From the cell containing the given text, extract its center point as (x, y) coordinate. 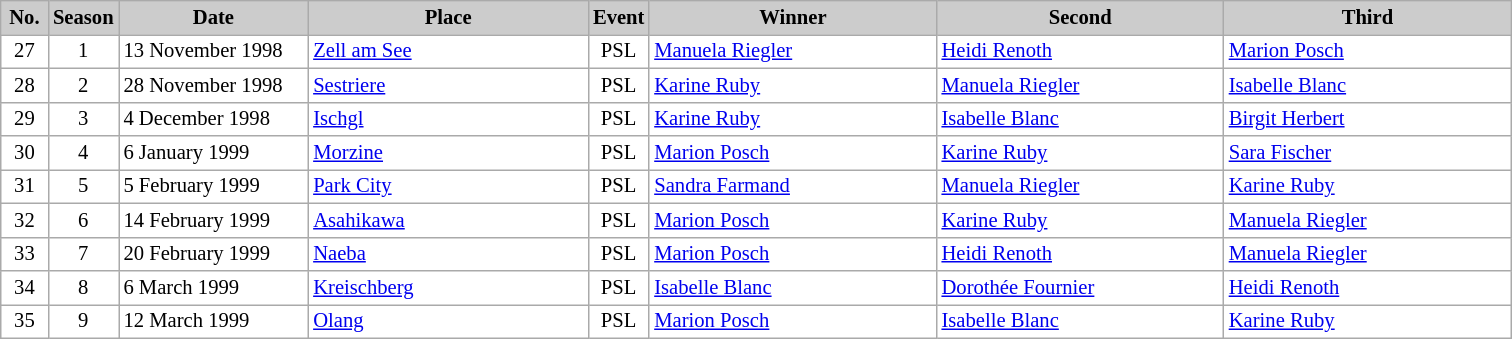
Place (448, 17)
8 (83, 287)
6 January 1999 (213, 153)
28 November 1998 (213, 85)
34 (24, 287)
Winner (792, 17)
30 (24, 153)
2 (83, 85)
Sestriere (448, 85)
Park City (448, 186)
5 (83, 186)
Olang (448, 321)
Kreischberg (448, 287)
27 (24, 51)
29 (24, 119)
28 (24, 85)
No. (24, 17)
4 (83, 153)
Sara Fischer (1368, 153)
20 February 1999 (213, 254)
Third (1368, 17)
Dorothée Fournier (1080, 287)
Morzine (448, 153)
1 (83, 51)
9 (83, 321)
32 (24, 220)
Season (83, 17)
Ischgl (448, 119)
Asahikawa (448, 220)
35 (24, 321)
6 (83, 220)
Second (1080, 17)
7 (83, 254)
13 November 1998 (213, 51)
Birgit Herbert (1368, 119)
3 (83, 119)
Event (618, 17)
14 February 1999 (213, 220)
5 February 1999 (213, 186)
31 (24, 186)
Sandra Farmand (792, 186)
33 (24, 254)
4 December 1998 (213, 119)
Naeba (448, 254)
Zell am See (448, 51)
6 March 1999 (213, 287)
12 March 1999 (213, 321)
Date (213, 17)
